Identify which cell holds the provided text, then report its [X, Y] central coordinate. 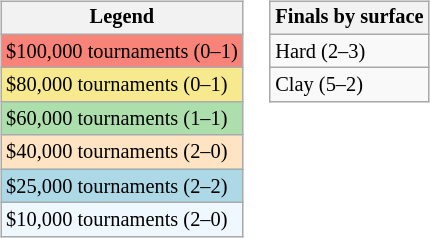
$25,000 tournaments (2–2) [122, 186]
$100,000 tournaments (0–1) [122, 51]
Clay (5–2) [349, 85]
Legend [122, 18]
Finals by surface [349, 18]
$60,000 tournaments (1–1) [122, 119]
Hard (2–3) [349, 51]
$40,000 tournaments (2–0) [122, 152]
$80,000 tournaments (0–1) [122, 85]
$10,000 tournaments (2–0) [122, 220]
